Search for the cell housing the specified text and yield its (x, y) center coordinate. 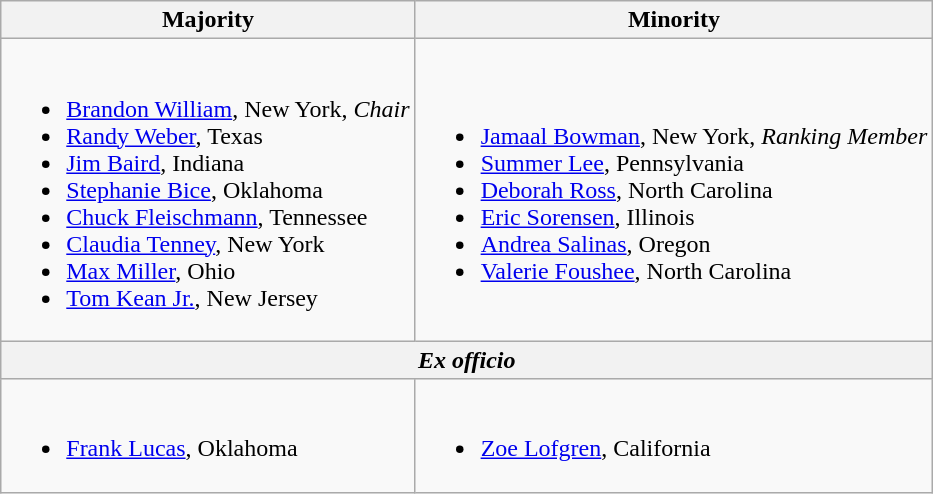
Zoe Lofgren, California (674, 436)
Majority (208, 20)
Frank Lucas, Oklahoma (208, 436)
Minority (674, 20)
Ex officio (467, 360)
